Return (X, Y) of the center of cell containing provided text 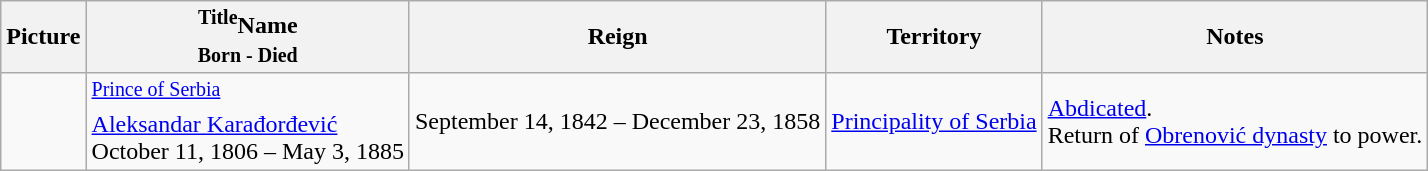
Abdicated. Return of Obrenović dynasty to power. (1235, 122)
Prince of Serbia Aleksandar Karađorđević October 11, 1806 – May 3, 1885 (248, 122)
Reign (617, 37)
September 14, 1842 – December 23, 1858 (617, 122)
TitleNameBorn - Died (248, 37)
Notes (1235, 37)
Territory (934, 37)
Principality of Serbia (934, 122)
Picture (44, 37)
